Identify which cell holds the provided text, then report its (x, y) central coordinate. 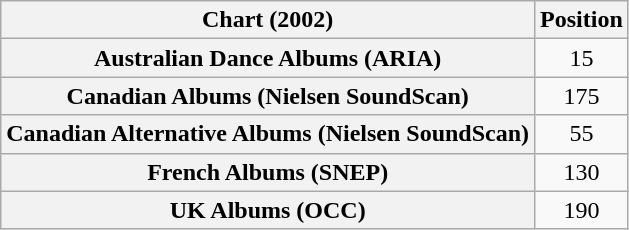
Canadian Alternative Albums (Nielsen SoundScan) (268, 134)
Canadian Albums (Nielsen SoundScan) (268, 96)
55 (582, 134)
Position (582, 20)
Chart (2002) (268, 20)
130 (582, 172)
Australian Dance Albums (ARIA) (268, 58)
15 (582, 58)
French Albums (SNEP) (268, 172)
190 (582, 210)
175 (582, 96)
UK Albums (OCC) (268, 210)
